Find where the given text appears and provide that cell's center as [x, y] coordinate. 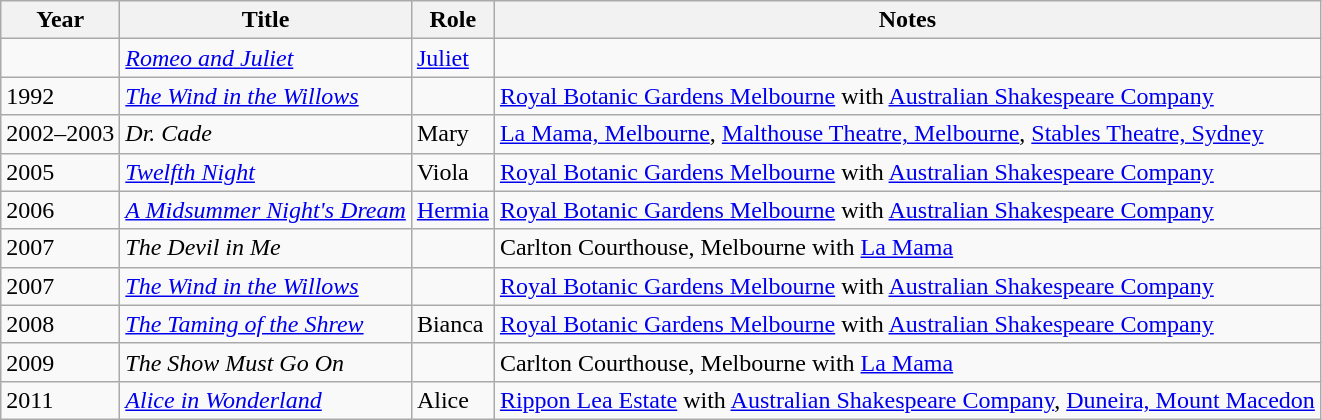
La Mama, Melbourne, Malthouse Theatre, Melbourne, Stables Theatre, Sydney [907, 134]
1992 [60, 96]
Mary [452, 134]
The Taming of the Shrew [266, 324]
Notes [907, 20]
Rippon Lea Estate with Australian Shakespeare Company, Duneira, Mount Macedon [907, 400]
Juliet [452, 58]
The Devil in Me [266, 248]
Hermia [452, 210]
Romeo and Juliet [266, 58]
Viola [452, 172]
Bianca [452, 324]
Twelfth Night [266, 172]
2008 [60, 324]
2002–2003 [60, 134]
2005 [60, 172]
Role [452, 20]
Alice in Wonderland [266, 400]
A Midsummer Night's Dream [266, 210]
Dr. Cade [266, 134]
Alice [452, 400]
2009 [60, 362]
Title [266, 20]
Year [60, 20]
The Show Must Go On [266, 362]
2006 [60, 210]
2011 [60, 400]
